Scan for the cell matching the given text and deliver its (X, Y) coordinate at center. 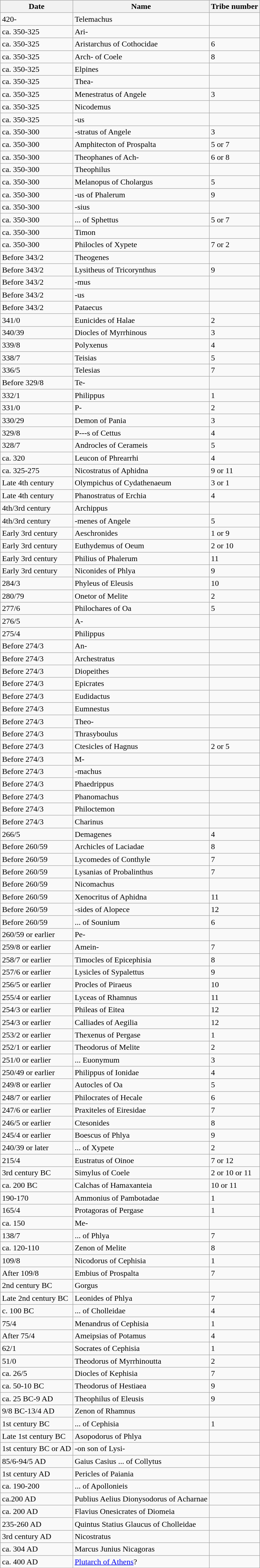
Elpines (141, 69)
Me- (141, 1223)
M- (141, 759)
Late 2nd century BC (37, 1298)
ca. 325-275 (37, 470)
Philius of Phalerum (141, 558)
ca. 200 BC (37, 1185)
109/8 (37, 1261)
Theophanes of Ach- (141, 157)
6 or 8 (235, 157)
Olympichus of Cydathenaeum (141, 483)
Phileas of Eitea (141, 1010)
Polyxenus (141, 345)
Boescus of Phlya (141, 1135)
Leucon of Phrearrhi (141, 458)
-machus (141, 772)
248/7 or earlier (37, 1098)
247/6 or earlier (37, 1110)
275/4 (37, 634)
ca. 320 (37, 458)
Lyceas of Rhamnus (141, 997)
Theophilus of Eleusis (141, 1399)
P---s of Cettus (141, 433)
Androcles of Cerameis (141, 445)
190-170 (37, 1198)
Teisias (141, 357)
7 or 2 (235, 245)
Phyleus of Eleusis (141, 584)
Arch- of Coele (141, 57)
9 or 11 (235, 470)
284/3 (37, 584)
Aristarchus of Cothocidae (141, 44)
340/39 (37, 332)
257/6 or earlier (37, 972)
256/5 or earlier (37, 985)
Flavius Onesicrates of Diomeia (141, 1511)
245/4 or earlier (37, 1135)
Thexenus of Pergase (141, 1035)
276/5 (37, 621)
Socrates of Cephisia (141, 1348)
3rd century AD (37, 1536)
Ari- (141, 32)
Melanopus of Cholargus (141, 182)
Archippus (141, 508)
Philocles of Xypete (141, 245)
Marcus Junius Nicagoras (141, 1549)
215/4 (37, 1160)
Timon (141, 232)
Epicrates (141, 684)
-on son of Lysi- (141, 1449)
Pericles of Paiania (141, 1474)
Nicomachus (141, 884)
Telesias (141, 370)
ca.200 AD (37, 1499)
ca. 150 (37, 1223)
Philoctemon (141, 809)
Timocles of Epicephisia (141, 960)
338/7 (37, 357)
Simylus of Coele (141, 1173)
Pe- (141, 934)
2 or 10 (235, 546)
Telemachus (141, 19)
75/4 (37, 1323)
Diocles of Myrrhinous (141, 332)
Autocles of Oa (141, 1085)
Theodorus of Myrrhinoutta (141, 1361)
... of Cephisia (141, 1424)
Procles of Piraeus (141, 985)
ca. 25 BC-9 AD (37, 1399)
-sius (141, 207)
ca. 200 AD (37, 1511)
3rd century BC (37, 1173)
341/0 (37, 320)
1 or 9 (235, 533)
Phaedrippus (141, 784)
Tribe number (235, 7)
Theodorus of Melite (141, 1047)
Eustratus of Oinoe (141, 1160)
1st century AD (37, 1474)
After 75/4 (37, 1336)
... of Phlya (141, 1236)
Philocrates of Hecale (141, 1098)
Ammonius of Pambotadae (141, 1198)
280/79 (37, 596)
Lysicles of Sypalettus (141, 972)
Xenocritus of Aphidna (141, 897)
Nicodemus (141, 107)
Asopodorus of Phlya (141, 1436)
Phanostratus of Erchia (141, 496)
259/8 or earlier (37, 947)
9/8 BC-13/4 AD (37, 1411)
Euthydemus of Oeum (141, 546)
420- (37, 19)
260/59 or earlier (37, 934)
Diocles of Kephisia (141, 1374)
Thea- (141, 82)
Pataecus (141, 307)
Theophilus (141, 170)
3 or 1 (235, 483)
250/49 or earlier (37, 1072)
252/1 or earlier (37, 1047)
Lysitheus of Tricorynthus (141, 270)
2 or 5 (235, 746)
Lycomedes of Conthyle (141, 859)
165/4 (37, 1211)
Te- (141, 383)
249/8 or earlier (37, 1085)
Date (37, 7)
1st century BC or AD (37, 1449)
... of Apollonieis (141, 1486)
Eunicides of Halae (141, 320)
336/5 (37, 370)
Amein- (141, 947)
-sides of Alopece (141, 909)
ca. 190-200 (37, 1486)
ca. 50-10 BC (37, 1386)
Ameipsias of Potamus (141, 1336)
Before 329/8 (37, 383)
Archicles of Laciadae (141, 847)
... Euonymum (141, 1060)
255/4 or earlier (37, 997)
Late 1st century BC (37, 1436)
Eumnestus (141, 709)
ca. 304 AD (37, 1549)
1st century BC (37, 1424)
A- (141, 621)
... of Xypete (141, 1148)
Name (141, 7)
Demagenes (141, 834)
329/8 (37, 433)
Zenon of Melite (141, 1248)
Eudidactus (141, 696)
... of Cholleidae (141, 1311)
330/29 (37, 420)
Theo- (141, 721)
ca. 120-110 (37, 1248)
-stratus of Angele (141, 132)
10 or 11 (235, 1185)
Thrasyboulus (141, 734)
-us of Phalerum (141, 195)
Aeschronides (141, 533)
Ctesonides (141, 1123)
258/7 or earlier (37, 960)
Lysanias of Probalinthus (141, 872)
P- (141, 408)
Amphitecton of Prospalta (141, 144)
Theogenes (141, 257)
Praxiteles of Eiresidae (141, 1110)
... of Sphettus (141, 220)
7 or 12 (235, 1160)
266/5 (37, 834)
Embius of Prospalta (141, 1273)
253/2 or earlier (37, 1035)
Nicostratus (141, 1536)
Phanomachus (141, 797)
332/1 (37, 395)
Leonides of Phlya (141, 1298)
Ctesicles of Hagnus (141, 746)
Charinus (141, 822)
Plutarch of Athens? (141, 1561)
328/7 (37, 445)
Publius Aelius Dionysodorus of Acharnae (141, 1499)
138/7 (37, 1236)
-menes of Angele (141, 521)
331/0 (37, 408)
251/0 or earlier (37, 1060)
Gaius Casius ... of Collytus (141, 1461)
Onetor of Melite (141, 596)
ca. 26/5 (37, 1374)
Quintus Statius Glaucus of Cholleidae (141, 1524)
85/6-94/5 AD (37, 1461)
Menestratus of Angele (141, 94)
Archestratus (141, 659)
c. 100 BC (37, 1311)
Niconides of Phlya (141, 571)
Nicostratus of Aphidna (141, 470)
51/0 (37, 1361)
240/39 or later (37, 1148)
Nicodorus of Cephisia (141, 1261)
Philochares of Oa (141, 609)
246/5 or earlier (37, 1123)
2 or 10 or 11 (235, 1173)
235-260 AD (37, 1524)
Philippus of Ionidae (141, 1072)
Zenon of Rhamnus (141, 1411)
62/1 (37, 1348)
Gorgus (141, 1286)
277/6 (37, 609)
339/8 (37, 345)
2nd century BC (37, 1286)
Calliades of Aegilia (141, 1022)
Theodorus of Hestiaea (141, 1386)
Protagoras of Pergase (141, 1211)
... of Sounium (141, 922)
Demon of Pania (141, 420)
-mus (141, 282)
Menandrus of Cephisia (141, 1323)
An- (141, 646)
Calchas of Hamaxanteia (141, 1185)
After 109/8 (37, 1273)
ca. 400 AD (37, 1561)
Diopeithes (141, 671)
